Provide the (X, Y) coordinate of the cell's center where the given text is located.  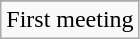
First meeting (70, 20)
